Find where the given text appears and provide that cell's center as (x, y) coordinate. 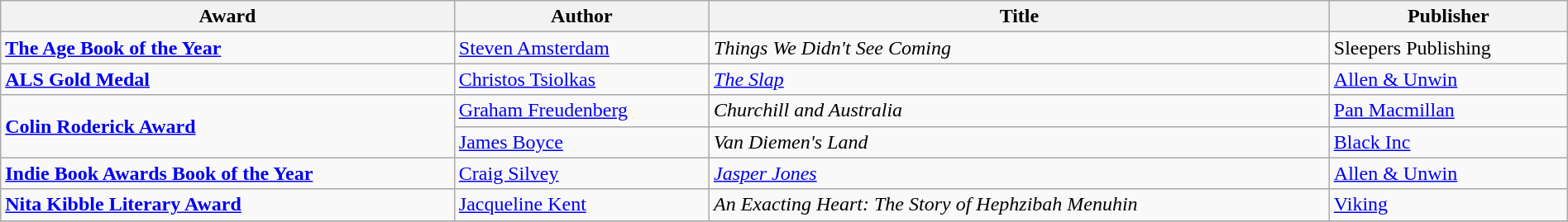
Publisher (1448, 17)
Jacqueline Kent (581, 205)
Title (1020, 17)
Graham Freudenberg (581, 111)
Christos Tsiolkas (581, 79)
The Slap (1020, 79)
An Exacting Heart: The Story of Hephzibah Menuhin (1020, 205)
Colin Roderick Award (228, 126)
Steven Amsterdam (581, 48)
Things We Didn't See Coming (1020, 48)
Pan Macmillan (1448, 111)
James Boyce (581, 142)
Nita Kibble Literary Award (228, 205)
Viking (1448, 205)
Craig Silvey (581, 173)
Indie Book Awards Book of the Year (228, 173)
Black Inc (1448, 142)
Van Diemen's Land (1020, 142)
The Age Book of the Year (228, 48)
Jasper Jones (1020, 173)
ALS Gold Medal (228, 79)
Churchill and Australia (1020, 111)
Author (581, 17)
Award (228, 17)
Sleepers Publishing (1448, 48)
